From the cell containing the given text, extract its center point as (X, Y) coordinate. 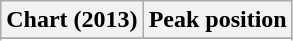
Chart (2013) (72, 20)
Peak position (218, 20)
